Capture the cell that displays the provided text and extract its [x, y] central coordinate. 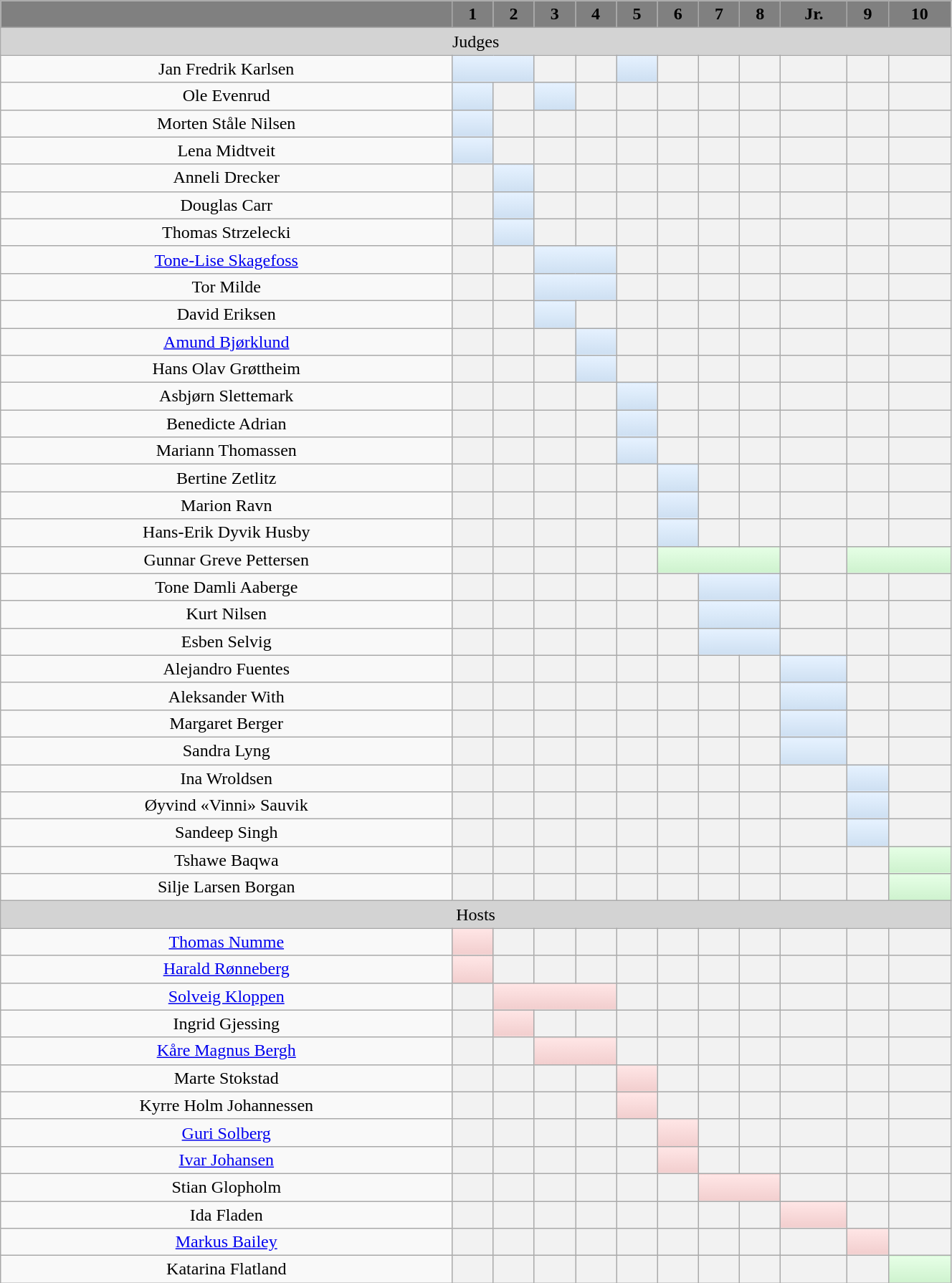
2 [513, 14]
1 [473, 14]
Jr. [814, 14]
Kyrre Holm Johannessen [227, 1105]
Douglas Carr [227, 205]
Mariann Thomassen [227, 451]
Thomas Numme [227, 942]
Hans-Erik Dyvik Husby [227, 533]
6 [678, 14]
Ina Wroldsen [227, 778]
9 [867, 14]
10 [919, 14]
Hans Olav Grøttheim [227, 369]
Ivar Johansen [227, 1160]
Kåre Magnus Bergh [227, 1051]
David Eriksen [227, 314]
Gunnar Greve Pettersen [227, 560]
Aleksander With [227, 696]
Silje Larsen Borgan [227, 887]
Thomas Strzelecki [227, 232]
Øyvind «Vinni» Sauvik [227, 806]
Margaret Berger [227, 723]
Lena Midtveit [227, 151]
Tor Milde [227, 287]
Markus Bailey [227, 1242]
Tshawe Baqwa [227, 860]
Morten Ståle Nilsen [227, 123]
Solveig Kloppen [227, 996]
Sandra Lyng [227, 750]
Ida Fladen [227, 1215]
Marion Ravn [227, 505]
Sandeep Singh [227, 833]
5 [637, 14]
Alejandro Fuentes [227, 669]
Amund Bjørklund [227, 342]
Esben Selvig [227, 641]
8 [760, 14]
Ingrid Gjessing [227, 1024]
Jan Fredrik Karlsen [227, 69]
Harald Rønneberg [227, 969]
Judges [476, 42]
Stian Glopholm [227, 1187]
3 [555, 14]
Asbjørn Slettemark [227, 396]
Ole Evenrud [227, 96]
Tone-Lise Skagefoss [227, 259]
7 [718, 14]
Katarina Flatland [227, 1269]
Hosts [476, 915]
Kurt Nilsen [227, 614]
Anneli Drecker [227, 178]
Guri Solberg [227, 1132]
Bertine Zetlitz [227, 478]
Benedicte Adrian [227, 424]
Tone Damli Aaberge [227, 587]
4 [595, 14]
Marte Stokstad [227, 1078]
